Locate the cell with the specified text and output its (x, y) center coordinate. 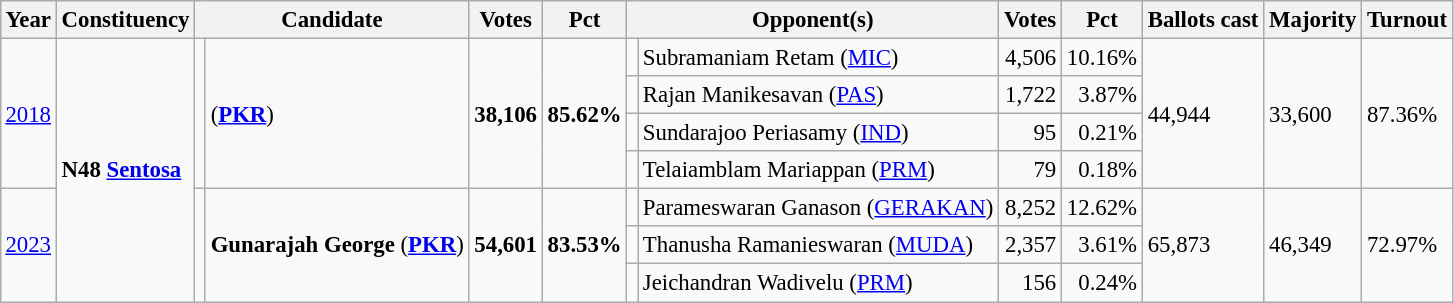
95 (1030, 133)
1,722 (1030, 95)
79 (1030, 170)
Ballots cast (1202, 20)
65,873 (1202, 246)
Jeichandran Wadivelu (PRM) (818, 283)
38,106 (506, 113)
Sundarajoo Periasamy (IND) (818, 133)
Majority (1313, 20)
Rajan Manikesavan (PAS) (818, 95)
8,252 (1030, 208)
0.18% (1102, 170)
Subramaniam Retam (MIC) (818, 57)
3.87% (1102, 95)
12.62% (1102, 208)
85.62% (584, 113)
33,600 (1313, 113)
Parameswaran Ganason (GERAKAN) (818, 208)
0.21% (1102, 133)
72.97% (1408, 246)
Opponent(s) (813, 20)
2023 (28, 246)
0.24% (1102, 283)
Year (28, 20)
Telaiamblam Mariappan (PRM) (818, 170)
83.53% (584, 246)
54,601 (506, 246)
Thanusha Ramanieswaran (MUDA) (818, 245)
4,506 (1030, 57)
Gunarajah George (PKR) (337, 246)
87.36% (1408, 113)
3.61% (1102, 245)
N48 Sentosa (125, 170)
Candidate (332, 20)
44,944 (1202, 113)
2018 (28, 113)
46,349 (1313, 246)
Turnout (1408, 20)
(PKR) (337, 113)
156 (1030, 283)
10.16% (1102, 57)
Constituency (125, 20)
2,357 (1030, 245)
